Detect which cell encompasses the target text, then output its [X, Y] center coordinate. 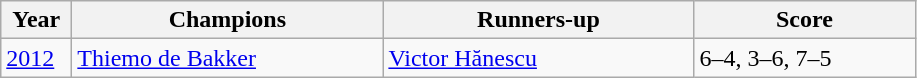
Victor Hănescu [538, 58]
2012 [36, 58]
Score [804, 20]
Runners-up [538, 20]
Champions [228, 20]
Thiemo de Bakker [228, 58]
6–4, 3–6, 7–5 [804, 58]
Year [36, 20]
